Output the [X, Y] coordinate of the center of the cell containing the given text.  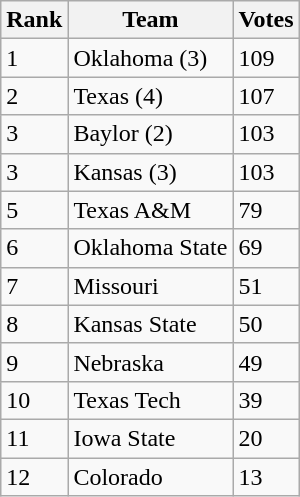
1 [34, 58]
Nebraska [150, 362]
49 [266, 362]
107 [266, 96]
8 [34, 324]
Team [150, 20]
Iowa State [150, 438]
Texas A&M [150, 210]
Votes [266, 20]
13 [266, 477]
12 [34, 477]
Baylor (2) [150, 134]
79 [266, 210]
39 [266, 400]
Rank [34, 20]
Colorado [150, 477]
7 [34, 286]
Texas (4) [150, 96]
Oklahoma (3) [150, 58]
11 [34, 438]
5 [34, 210]
Oklahoma State [150, 248]
Missouri [150, 286]
9 [34, 362]
2 [34, 96]
69 [266, 248]
Kansas State [150, 324]
51 [266, 286]
10 [34, 400]
50 [266, 324]
20 [266, 438]
Texas Tech [150, 400]
6 [34, 248]
109 [266, 58]
Kansas (3) [150, 172]
